Output the [x, y] coordinate of the center of the cell containing the given text.  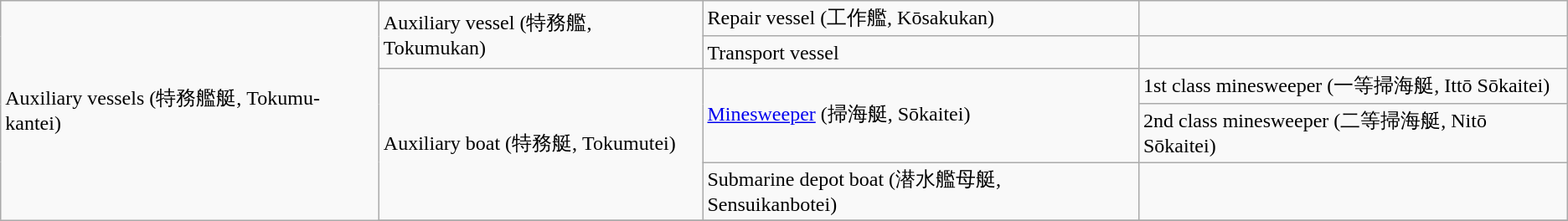
Auxiliary vessel (特務艦, Tokumukan) [541, 35]
2nd class minesweeper (二等掃海艇, Nitō Sōkaitei) [1353, 133]
Auxiliary vessels (特務艦艇, Tokumu-kantei) [190, 110]
Auxiliary boat (特務艇, Tokumutei) [541, 144]
1st class minesweeper (一等掃海艇, Ittō Sōkaitei) [1353, 85]
Transport vessel [921, 52]
Repair vessel (工作艦, Kōsakukan) [921, 18]
Minesweeper (掃海艇, Sōkaitei) [921, 115]
Submarine depot boat (潜水艦母艇, Sensuikanbotei) [921, 192]
